Detect which cell encompasses the target text, then output its (x, y) center coordinate. 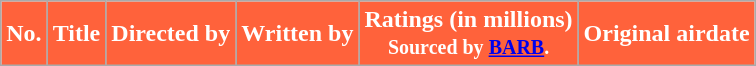
Title (76, 34)
Original airdate (666, 34)
Ratings (in millions) Sourced by BARB. (468, 34)
Written by (298, 34)
No. (24, 34)
Directed by (171, 34)
